Pinpoint the cell where the given text exists, returning its (x, y) midpoint coordinate. 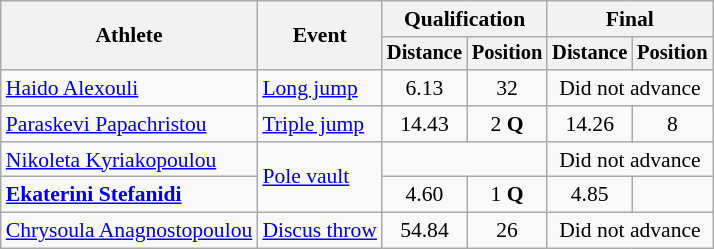
Event (320, 36)
Triple jump (320, 124)
Discus throw (320, 231)
Final (630, 19)
Chrysoula Anagnostopoulou (130, 231)
14.26 (590, 124)
6.13 (424, 88)
8 (672, 124)
Haido Alexouli (130, 88)
54.84 (424, 231)
Athlete (130, 36)
26 (507, 231)
Nikoleta Kyriakopoulou (130, 160)
Pole vault (320, 178)
4.85 (590, 195)
Qualification (464, 19)
2 Q (507, 124)
Ekaterini Stefanidi (130, 195)
4.60 (424, 195)
Long jump (320, 88)
1 Q (507, 195)
14.43 (424, 124)
Paraskevi Papachristou (130, 124)
32 (507, 88)
